Find where the given text appears and provide that cell's center as [X, Y] coordinate. 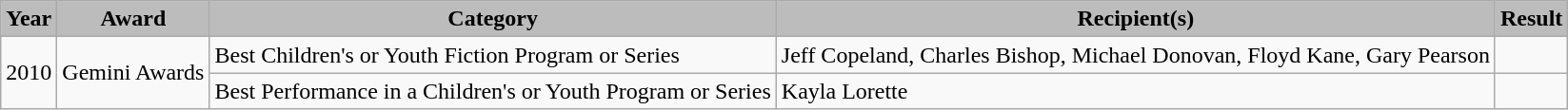
Result [1531, 19]
Award [133, 19]
Recipient(s) [1135, 19]
Kayla Lorette [1135, 91]
Jeff Copeland, Charles Bishop, Michael Donovan, Floyd Kane, Gary Pearson [1135, 55]
Gemini Awards [133, 73]
Best Performance in a Children's or Youth Program or Series [493, 91]
Best Children's or Youth Fiction Program or Series [493, 55]
2010 [29, 73]
Category [493, 19]
Year [29, 19]
